Extract the [x, y] coordinate from the center of the cell holding the provided text.  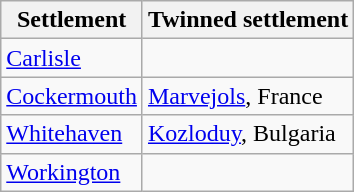
Twinned settlement [248, 20]
Carlisle [72, 58]
Workington [72, 172]
Settlement [72, 20]
Marvejols, France [248, 96]
Kozloduy, Bulgaria [248, 134]
Whitehaven [72, 134]
Cockermouth [72, 96]
